Return the (x, y) coordinate for the center point of the cell that contains the specified text.  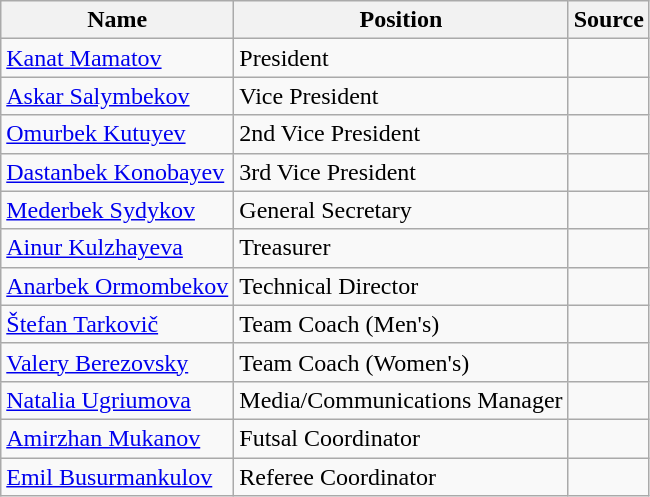
Ainur Kulzhayeva (118, 248)
Vice President (401, 96)
Treasurer (401, 248)
Anarbek Ormombekov (118, 286)
Referee Coordinator (401, 477)
Emil Busurmankulov (118, 477)
Name (118, 20)
Amirzhan Mukanov (118, 438)
Štefan Tarkovič (118, 324)
Valery Berezovsky (118, 362)
General Secretary (401, 210)
Omurbek Kutuyev (118, 134)
2nd Vice President (401, 134)
Media/Communications Manager (401, 400)
Askar Salymbekov (118, 96)
Kanat Mamatov (118, 58)
Source (608, 20)
Dastanbek Konobayev (118, 172)
Mederbek Sydykov (118, 210)
Technical Director (401, 286)
Team Coach (Men's) (401, 324)
Team Coach (Women's) (401, 362)
President (401, 58)
Position (401, 20)
3rd Vice President (401, 172)
Futsal Coordinator (401, 438)
Natalia Ugriumova (118, 400)
